Capture the cell that displays the provided text and extract its (X, Y) central coordinate. 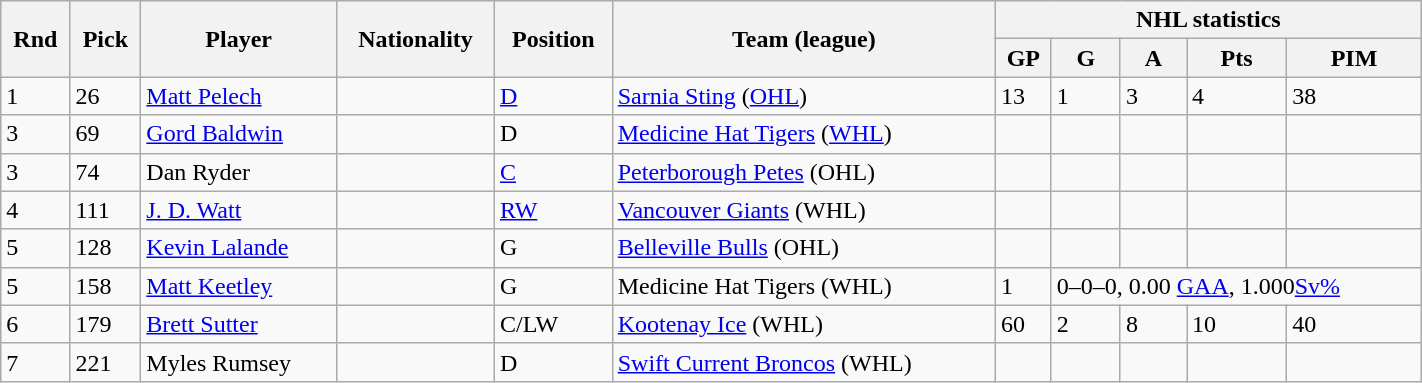
Matt Pelech (239, 96)
7 (36, 362)
158 (106, 286)
Pick (106, 39)
Position (553, 39)
8 (1153, 324)
221 (106, 362)
GP (1023, 58)
Myles Rumsey (239, 362)
Kootenay Ice (WHL) (804, 324)
C/LW (553, 324)
13 (1023, 96)
69 (106, 134)
0–0–0, 0.00 GAA, 1.000Sv% (1236, 286)
A (1153, 58)
Pts (1236, 58)
NHL statistics (1208, 20)
RW (553, 210)
Belleville Bulls (OHL) (804, 248)
2 (1086, 324)
179 (106, 324)
Gord Baldwin (239, 134)
Peterborough Petes (OHL) (804, 172)
Brett Sutter (239, 324)
60 (1023, 324)
26 (106, 96)
Nationality (415, 39)
Vancouver Giants (WHL) (804, 210)
C (553, 172)
6 (36, 324)
10 (1236, 324)
74 (106, 172)
Kevin Lalande (239, 248)
128 (106, 248)
38 (1354, 96)
Team (league) (804, 39)
Sarnia Sting (OHL) (804, 96)
Player (239, 39)
PIM (1354, 58)
Swift Current Broncos (WHL) (804, 362)
Rnd (36, 39)
111 (106, 210)
Matt Keetley (239, 286)
Dan Ryder (239, 172)
J. D. Watt (239, 210)
40 (1354, 324)
